Return the (x, y) coordinate for the center point of the cell that contains the specified text.  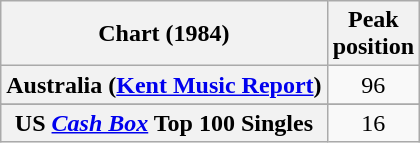
96 (373, 85)
Peakposition (373, 34)
Chart (1984) (164, 34)
Australia (Kent Music Report) (164, 85)
16 (373, 123)
US Cash Box Top 100 Singles (164, 123)
